Identify which cell holds the provided text, then report its (x, y) central coordinate. 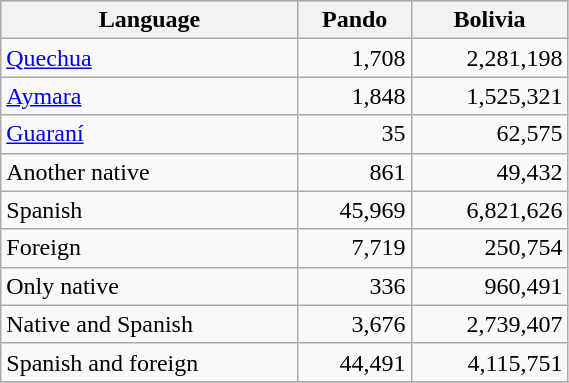
Spanish and foreign (150, 362)
44,491 (354, 362)
3,676 (354, 324)
6,821,626 (490, 210)
960,491 (490, 286)
Quechua (150, 58)
49,432 (490, 172)
7,719 (354, 248)
Foreign (150, 248)
1,525,321 (490, 96)
Another native (150, 172)
Pando (354, 20)
250,754 (490, 248)
Bolivia (490, 20)
2,739,407 (490, 324)
Spanish (150, 210)
4,115,751 (490, 362)
861 (354, 172)
1,848 (354, 96)
35 (354, 134)
Language (150, 20)
Only native (150, 286)
Guaraní (150, 134)
2,281,198 (490, 58)
336 (354, 286)
45,969 (354, 210)
Aymara (150, 96)
Native and Spanish (150, 324)
62,575 (490, 134)
1,708 (354, 58)
